Return [x, y] of the center of cell containing provided text 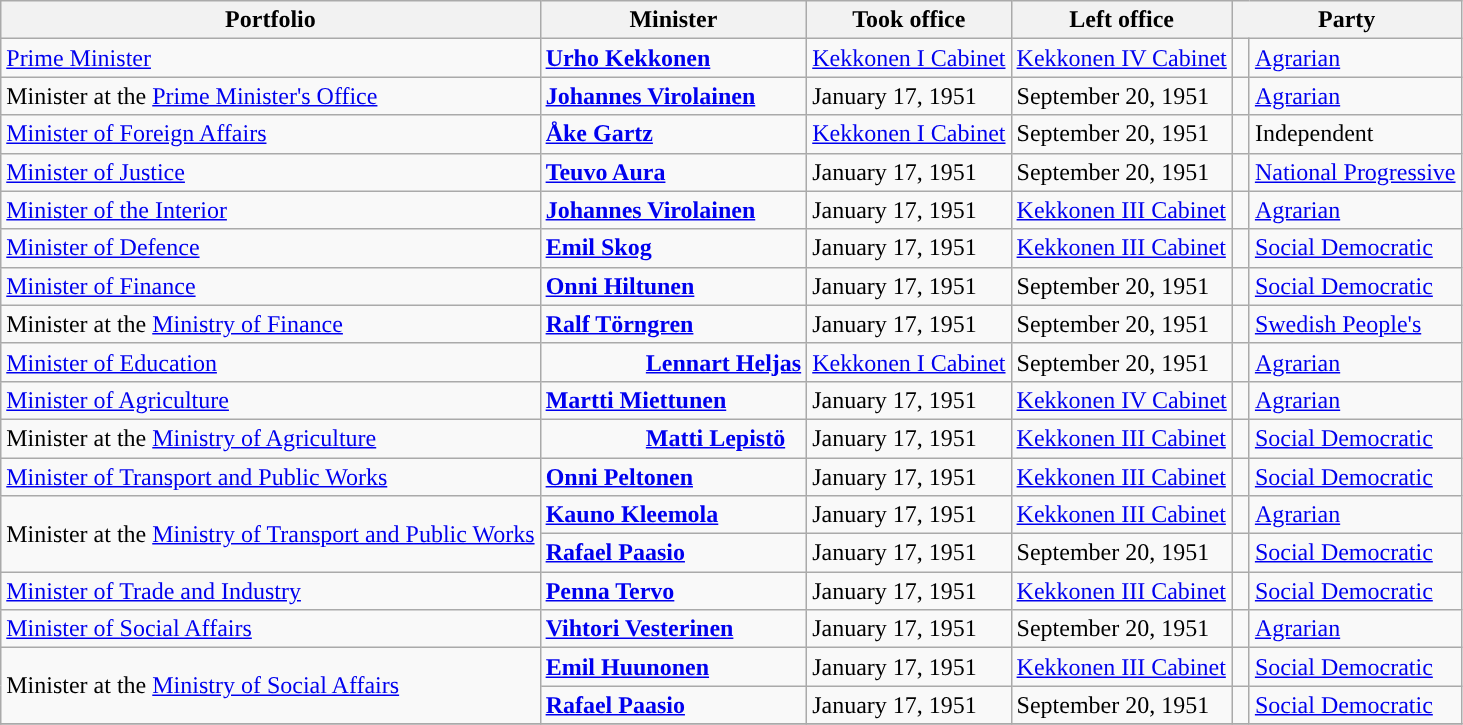
Minister at the Prime Minister's Office [270, 96]
Swedish People's [1355, 324]
Minister of Education [270, 362]
Independent [1355, 134]
Minister of Justice [270, 172]
Kauno Kleemola [674, 515]
Minister at the Ministry of Agriculture [270, 438]
Minister of Transport and Public Works [270, 477]
Ralf Törngren [674, 324]
Minister at the Ministry of Social Affairs [270, 686]
Åke Gartz [674, 134]
Minister of Foreign Affairs [270, 134]
Teuvo Aura [674, 172]
Minister of Agriculture [270, 400]
Took office [909, 20]
Minister of Social Affairs [270, 629]
Minister of Defence [270, 248]
Minister of the Interior [270, 210]
Minister at the Ministry of Finance [270, 324]
Emil Huunonen [674, 667]
Minister at the Ministry of Transport and Public Works [270, 534]
Minister of Finance [270, 286]
Minister of Trade and Industry [270, 591]
Martti Miettunen [674, 400]
Onni Hiltunen [674, 286]
Matti Lepistö [674, 438]
National Progressive [1355, 172]
Penna Tervo [674, 591]
Portfolio [270, 20]
Vihtori Vesterinen [674, 629]
Urho Kekkonen [674, 58]
Lennart Heljas [674, 362]
Minister [674, 20]
Prime Minister [270, 58]
Emil Skog [674, 248]
Onni Peltonen [674, 477]
Party [1346, 20]
Left office [1122, 20]
